Scan for the cell matching the given text and deliver its (X, Y) coordinate at center. 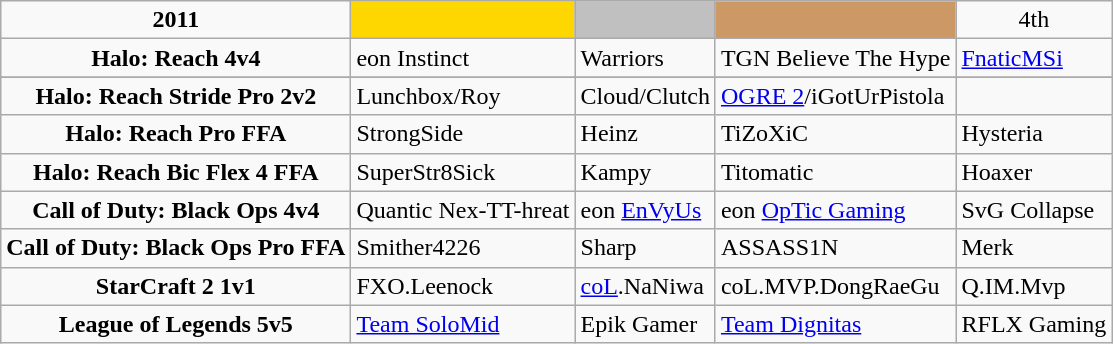
Lunchbox/Roy (463, 96)
coL.NaNiwa (645, 286)
Halo: Reach Stride Pro 2v2 (176, 96)
Kampy (645, 172)
OGRE 2/iGotUrPistola (836, 96)
FXO.Leenock (463, 286)
RFLX Gaming (1034, 324)
StarCraft 2 1v1 (176, 286)
Team SoloMid (463, 324)
Halo: Reach 4v4 (176, 58)
Cloud/Clutch (645, 96)
Hoaxer (1034, 172)
Heinz (645, 134)
Merk (1034, 248)
Call of Duty: Black Ops 4v4 (176, 210)
eon OpTic Gaming (836, 210)
SuperStr8Sick (463, 172)
Halo: Reach Pro FFA (176, 134)
4th (1034, 20)
coL.MVP.DongRaeGu (836, 286)
Titomatic (836, 172)
ASSASS1N (836, 248)
Warriors (645, 58)
eon Instinct (463, 58)
SvG Collapse (1034, 210)
FnaticMSi (1034, 58)
Halo: Reach Bic Flex 4 FFA (176, 172)
2011 (176, 20)
eon EnVyUs (645, 210)
StrongSide (463, 134)
TiZoXiC (836, 134)
Hysteria (1034, 134)
League of Legends 5v5 (176, 324)
Quantic Nex-TT-hreat (463, 210)
Sharp (645, 248)
Team Dignitas (836, 324)
Call of Duty: Black Ops Pro FFA (176, 248)
Epik Gamer (645, 324)
Smither4226 (463, 248)
Q.IM.Mvp (1034, 286)
TGN Believe The Hype (836, 58)
